Extract the [X, Y] coordinate from the center of the cell holding the provided text.  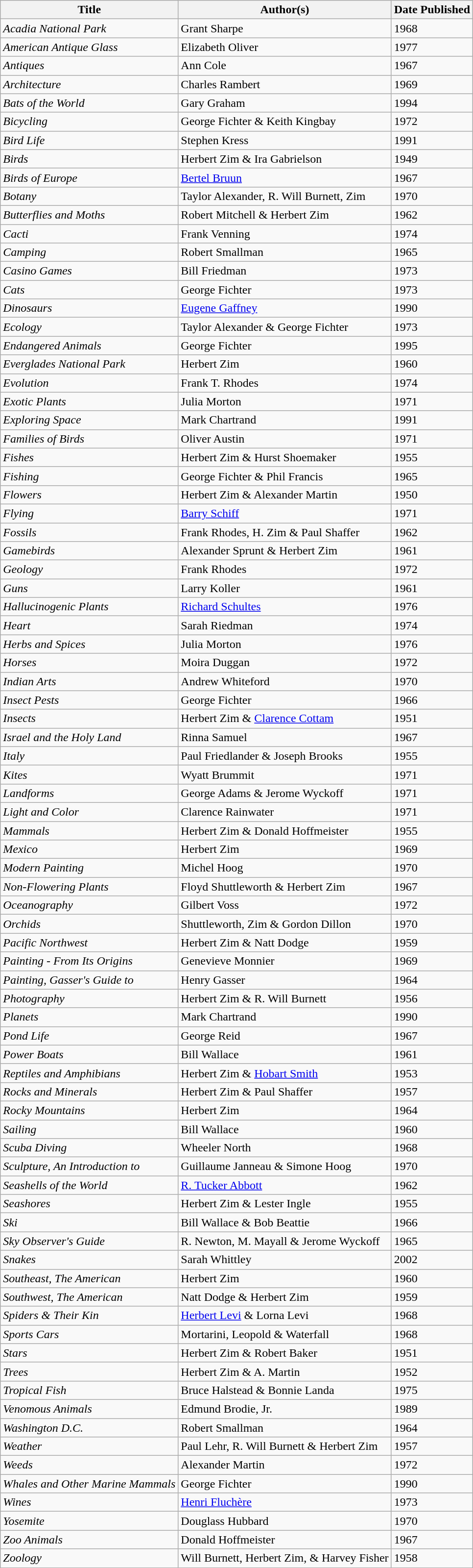
Horses [89, 663]
Spiders & Their Kin [89, 1316]
Kites [89, 774]
Yosemite [89, 1521]
Henry Gasser [285, 980]
Exotic Plants [89, 401]
Herbert Zim & Lester Ingle [285, 1204]
Fishes [89, 457]
Bertel Bruun [285, 177]
Stephen Kress [285, 140]
1956 [432, 998]
Alexander Martin [285, 1465]
Guns [89, 588]
Ecology [89, 327]
Sarah Whittley [285, 1260]
Light and Color [89, 812]
2002 [432, 1260]
Seashores [89, 1204]
Pond Life [89, 1036]
Clarence Rainwater [285, 812]
Non-Flowering Plants [89, 887]
Pacific Northwest [89, 943]
Alexander Sprunt & Herbert Zim [285, 551]
Ann Cole [285, 66]
Bats of the World [89, 103]
Bill Friedman [285, 271]
Scuba Diving [89, 1148]
1958 [432, 1558]
Eugene Gaffney [285, 308]
1950 [432, 495]
Rocky Mountains [89, 1110]
Herbert Zim & Hurst Shoemaker [285, 457]
Hallucinogenic Plants [89, 607]
Tropical Fish [89, 1390]
Painting - From Its Origins [89, 961]
Mexico [89, 849]
Dinosaurs [89, 308]
Floyd Shuttleworth & Herbert Zim [285, 887]
Moira Duggan [285, 663]
Indian Arts [89, 681]
Ski [89, 1222]
Weeds [89, 1465]
Douglass Hubbard [285, 1521]
Casino Games [89, 271]
Author(s) [285, 10]
Zoology [89, 1558]
Genevieve Monnier [285, 961]
American Antique Glass [89, 47]
Herbert Zim & Alexander Martin [285, 495]
Herbert Zim & Robert Baker [285, 1353]
1989 [432, 1409]
Trees [89, 1371]
Insect Pests [89, 700]
Mortarini, Leopold & Waterfall [285, 1334]
Southeast, The American [89, 1278]
1977 [432, 47]
Insects [89, 719]
Rinna Samuel [285, 737]
Oceanography [89, 905]
Herbert Zim & Natt Dodge [285, 943]
Barry Schiff [285, 513]
Shuttleworth, Zim & Gordon Dillon [285, 924]
Frank T. Rhodes [285, 383]
Bicycling [89, 122]
Heart [89, 625]
George Reid [285, 1036]
George Fichter & Keith Kingbay [285, 122]
Bird Life [89, 140]
Wheeler North [285, 1148]
Sarah Riedman [285, 625]
Venomous Animals [89, 1409]
Endangered Animals [89, 346]
Charles Rambert [285, 84]
Taylor Alexander, R. Will Burnett, Zim [285, 196]
1953 [432, 1073]
Fossils [89, 532]
Wyatt Brummit [285, 774]
Taylor Alexander & George Fichter [285, 327]
Flying [89, 513]
Herbert Levi & Lorna Levi [285, 1316]
George Fichter & Phil Francis [285, 476]
1949 [432, 159]
Reptiles and Amphibians [89, 1073]
Elizabeth Oliver [285, 47]
Acadia National Park [89, 28]
Paul Lehr, R. Will Burnett & Herbert Zim [285, 1446]
Herbert Zim & Hobart Smith [285, 1073]
Exploring Space [89, 420]
Frank Venning [285, 234]
Antiques [89, 66]
Camping [89, 252]
R. Newton, M. Mayall & Jerome Wyckoff [285, 1241]
Date Published [432, 10]
Herbert Zim & Donald Hoffmeister [285, 831]
1995 [432, 346]
R. Tucker Abbott [285, 1185]
Washington D.C. [89, 1428]
Gamebirds [89, 551]
Edmund Brodie, Jr. [285, 1409]
Israel and the Holy Land [89, 737]
Seashells of the World [89, 1185]
Birds [89, 159]
Geology [89, 570]
Modern Painting [89, 868]
Orchids [89, 924]
Italy [89, 756]
Southwest, The American [89, 1297]
Wines [89, 1502]
1994 [432, 103]
Frank Rhodes [285, 570]
Bruce Halstead & Bonnie Landa [285, 1390]
Mammals [89, 831]
Guillaume Janneau & Simone Hoog [285, 1167]
Snakes [89, 1260]
Herbert Zim & Ira Gabrielson [285, 159]
Stars [89, 1353]
Paul Friedlander & Joseph Brooks [285, 756]
Rocks and Minerals [89, 1092]
Flowers [89, 495]
Herbert Zim & A. Martin [285, 1371]
Fishing [89, 476]
Herbert Zim & Paul Shaffer [285, 1092]
Donald Hoffmeister [285, 1540]
Frank Rhodes, H. Zim & Paul Shaffer [285, 532]
Andrew Whiteford [285, 681]
1952 [432, 1371]
Sports Cars [89, 1334]
Sculpture, An Introduction to [89, 1167]
Power Boats [89, 1054]
Sailing [89, 1129]
Herbert Zim & Clarence Cottam [285, 719]
Herbs and Spices [89, 644]
Gilbert Voss [285, 905]
Larry Koller [285, 588]
Herbert Zim & R. Will Burnett [285, 998]
Gary Graham [285, 103]
Henri Fluchère [285, 1502]
Painting, Gasser's Guide to [89, 980]
Cats [89, 290]
Landforms [89, 793]
Botany [89, 196]
Will Burnett, Herbert Zim, & Harvey Fisher [285, 1558]
Families of Birds [89, 439]
Natt Dodge & Herbert Zim [285, 1297]
Planets [89, 1017]
Richard Schultes [285, 607]
Title [89, 10]
Zoo Animals [89, 1540]
Everglades National Park [89, 364]
1975 [432, 1390]
Butterflies and Moths [89, 215]
George Adams & Jerome Wyckoff [285, 793]
Oliver Austin [285, 439]
Weather [89, 1446]
Evolution [89, 383]
Sky Observer's Guide [89, 1241]
Cacti [89, 234]
Birds of Europe [89, 177]
Grant Sharpe [285, 28]
Photography [89, 998]
Bill Wallace & Bob Beattie [285, 1222]
Michel Hoog [285, 868]
Architecture [89, 84]
Whales and Other Marine Mammals [89, 1484]
Robert Mitchell & Herbert Zim [285, 215]
